From the cell containing the given text, extract its center point as (X, Y) coordinate. 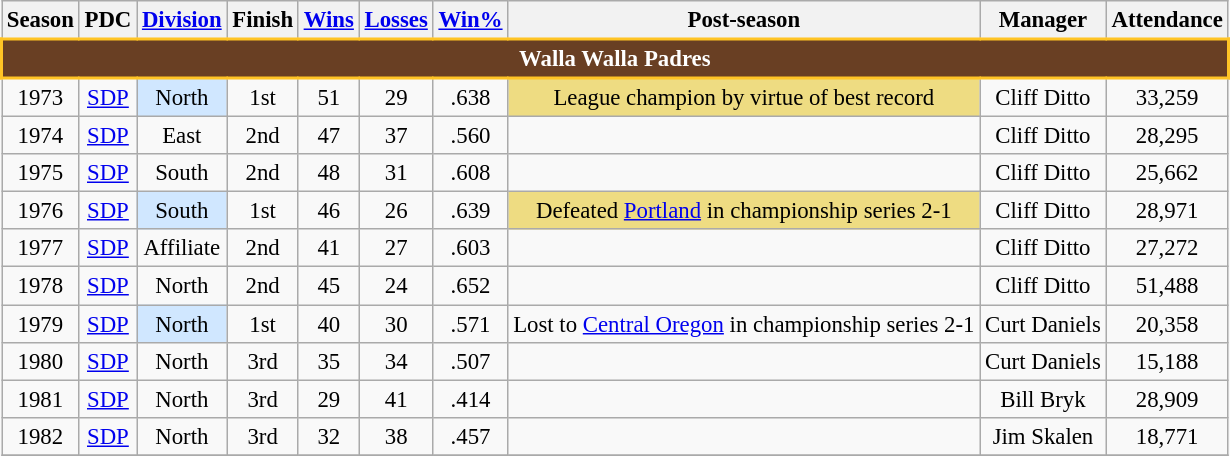
Win% (470, 20)
26 (396, 211)
1982 (41, 436)
Season (41, 20)
1981 (41, 399)
48 (328, 173)
.652 (470, 286)
Wins (328, 20)
47 (328, 136)
28,295 (1167, 136)
1978 (41, 286)
38 (396, 436)
PDC (108, 20)
30 (396, 324)
33,259 (1167, 97)
1977 (41, 249)
.457 (470, 436)
34 (396, 361)
25,662 (1167, 173)
20,358 (1167, 324)
1979 (41, 324)
28,909 (1167, 399)
Attendance (1167, 20)
.639 (470, 211)
Finish (262, 20)
37 (396, 136)
1973 (41, 97)
15,188 (1167, 361)
1976 (41, 211)
40 (328, 324)
Walla Walla Padres (616, 58)
31 (396, 173)
1980 (41, 361)
32 (328, 436)
1975 (41, 173)
27 (396, 249)
Jim Skalen (1043, 436)
.638 (470, 97)
18,771 (1167, 436)
Post-season (744, 20)
Bill Bryk (1043, 399)
27,272 (1167, 249)
East (182, 136)
51,488 (1167, 286)
35 (328, 361)
.603 (470, 249)
.571 (470, 324)
.507 (470, 361)
Manager (1043, 20)
46 (328, 211)
51 (328, 97)
28,971 (1167, 211)
.608 (470, 173)
45 (328, 286)
Division (182, 20)
Defeated Portland in championship series 2-1 (744, 211)
.414 (470, 399)
24 (396, 286)
1974 (41, 136)
Lost to Central Oregon in championship series 2-1 (744, 324)
Losses (396, 20)
League champion by virtue of best record (744, 97)
.560 (470, 136)
Affiliate (182, 249)
